Locate the cell with the specified text and output its (X, Y) center coordinate. 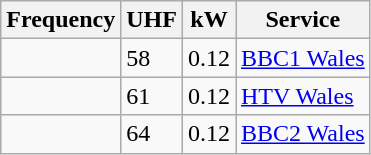
HTV Wales (304, 96)
BBC1 Wales (304, 58)
Frequency (61, 20)
UHF (152, 20)
64 (152, 134)
BBC2 Wales (304, 134)
61 (152, 96)
Service (304, 20)
kW (208, 20)
58 (152, 58)
